Locate the cell with the specified text and output its (x, y) center coordinate. 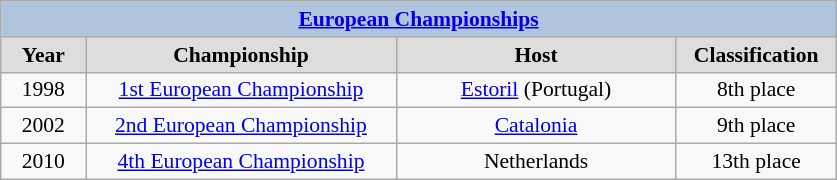
13th place (756, 162)
1998 (44, 90)
2002 (44, 126)
European Championships (419, 19)
Host (536, 55)
4th European Championship (241, 162)
Classification (756, 55)
Championship (241, 55)
2010 (44, 162)
9th place (756, 126)
8th place (756, 90)
Year (44, 55)
Estoril (Portugal) (536, 90)
1st European Championship (241, 90)
Netherlands (536, 162)
Catalonia (536, 126)
2nd European Championship (241, 126)
